Locate the cell with the specified text and output its [X, Y] center coordinate. 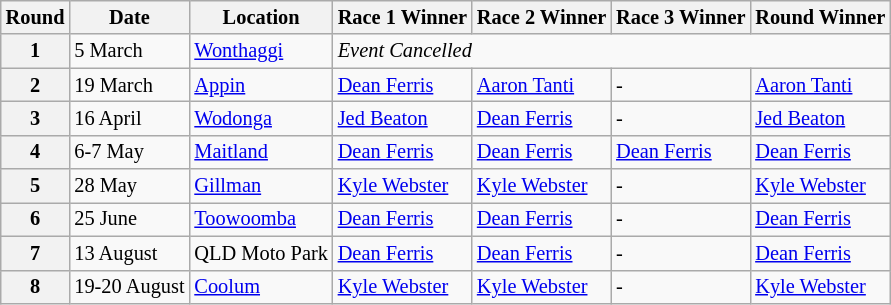
6 [36, 219]
Event Cancelled [612, 51]
Appin [260, 85]
8 [36, 287]
Round Winner [820, 17]
Race 2 Winner [542, 17]
13 August [129, 253]
5 March [129, 51]
28 May [129, 186]
6-7 May [129, 152]
Coolum [260, 287]
25 June [129, 219]
2 [36, 85]
Date [129, 17]
Maitland [260, 152]
4 [36, 152]
19 March [129, 85]
Wonthaggi [260, 51]
5 [36, 186]
1 [36, 51]
3 [36, 118]
Race 1 Winner [402, 17]
Round [36, 17]
16 April [129, 118]
Location [260, 17]
19-20 August [129, 287]
7 [36, 253]
Wodonga [260, 118]
Race 3 Winner [680, 17]
Toowoomba [260, 219]
Gillman [260, 186]
QLD Moto Park [260, 253]
